For the text-containing cell, return its midpoint in [x, y] coordinate format. 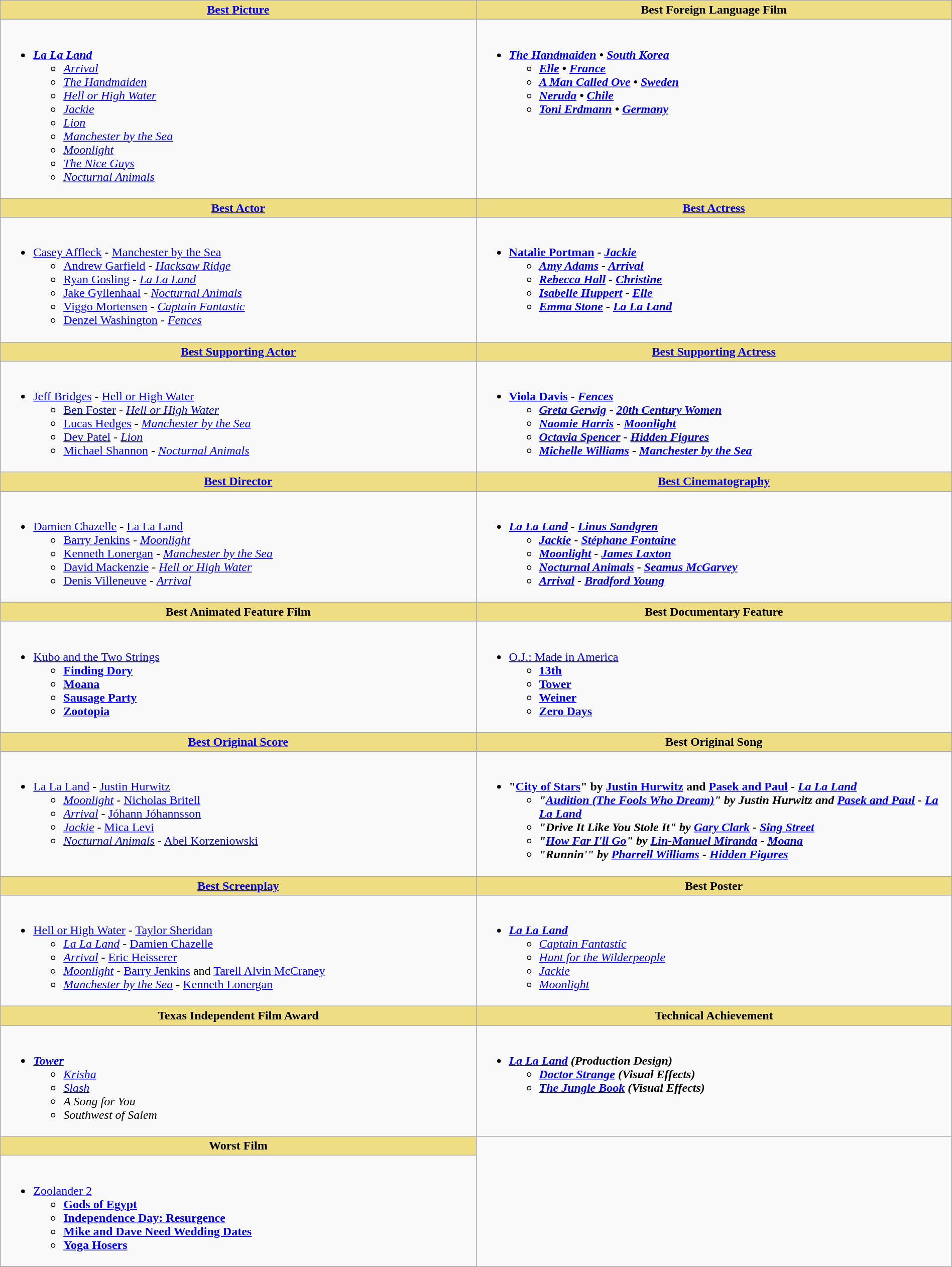
Best Supporting Actor [238, 352]
La La LandCaptain FantasticHunt for the WilderpeopleJackieMoonlight [714, 951]
Best Foreign Language Film [714, 10]
La La Land (Production Design)Doctor Strange (Visual Effects)The Jungle Book (Visual Effects) [714, 1081]
Best Supporting Actress [714, 352]
Best Animated Feature Film [238, 612]
Best Original Song [714, 742]
The Handmaiden • South KoreaElle • FranceA Man Called Ove • SwedenNeruda • ChileToni Erdmann • Germany [714, 109]
TowerKrishaSlashA Song for YouSouthwest of Salem [238, 1081]
Best Picture [238, 10]
La La Land - Linus SandgrenJackie - Stéphane FontaineMoonlight - James LaxtonNocturnal Animals - Seamus McGarveyArrival - Bradford Young [714, 546]
Natalie Portman - JackieAmy Adams - ArrivalRebecca Hall - ChristineIsabelle Huppert - ElleEmma Stone - La La Land [714, 280]
Best Cinematography [714, 482]
Best Actor [238, 208]
Best Actress [714, 208]
La La LandArrivalThe HandmaidenHell or High WaterJackieLionManchester by the SeaMoonlightThe Nice GuysNocturnal Animals [238, 109]
Kubo and the Two StringsFinding DoryMoanaSausage PartyZootopia [238, 677]
Best Poster [714, 885]
Best Director [238, 482]
La La Land - Justin HurwitzMoonlight - Nicholas BritellArrival - Jóhann JóhannssonJackie - Mica LeviNocturnal Animals - Abel Korzeniowski [238, 814]
Best Documentary Feature [714, 612]
Texas Independent Film Award [238, 1016]
Best Screenplay [238, 885]
Worst Film [238, 1146]
Zoolander 2Gods of EgyptIndependence Day: ResurgenceMike and Dave Need Wedding DatesYoga Hosers [238, 1211]
O.J.: Made in America13thTowerWeinerZero Days [714, 677]
Technical Achievement [714, 1016]
Best Original Score [238, 742]
